Locate the cell with the specified text and output its (X, Y) center coordinate. 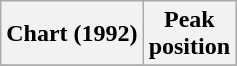
Peakposition (189, 34)
Chart (1992) (72, 34)
